Scan for the cell matching the given text and deliver its (x, y) coordinate at center. 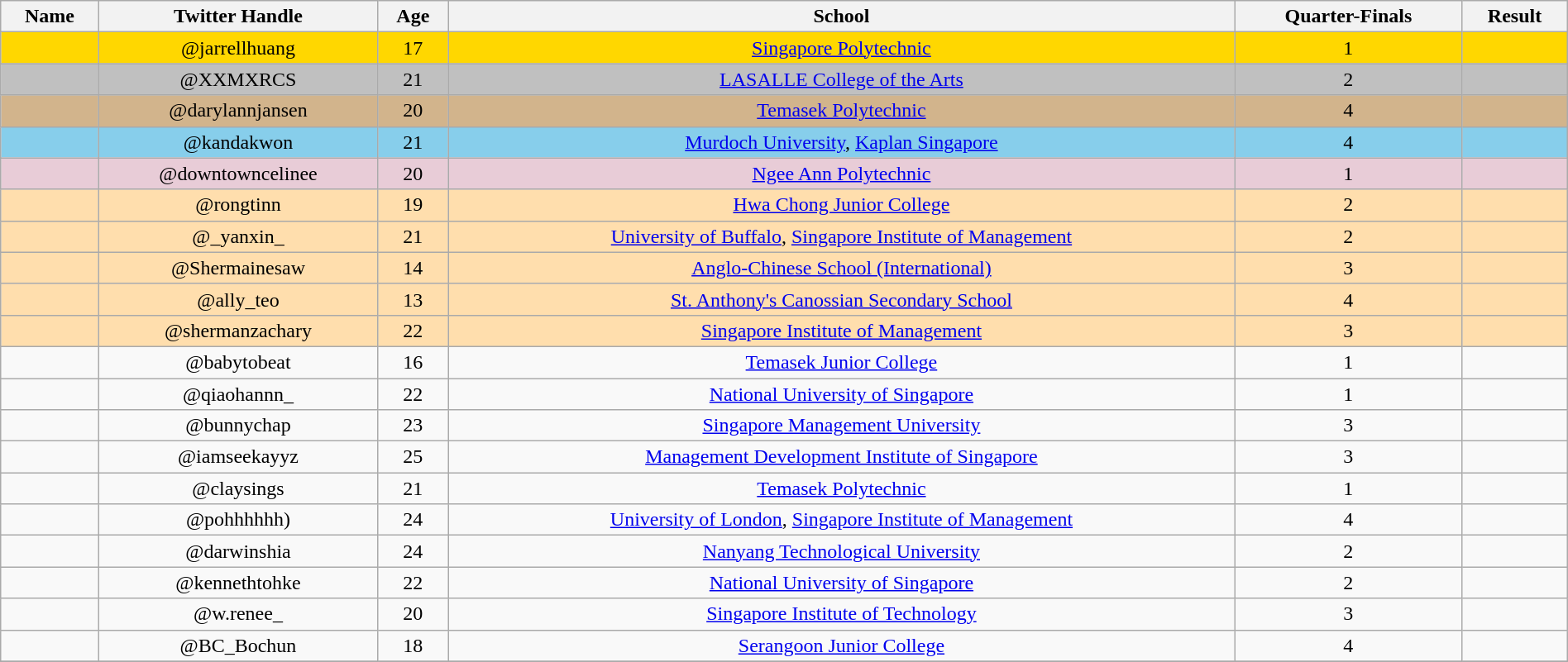
@bunnychap (238, 426)
@kandakwon (238, 142)
@shermanzachary (238, 331)
Anglo-Chinese School (International) (842, 268)
St. Anthony's Canossian Secondary School (842, 299)
@BC_Bochun (238, 645)
@_yanxin_ (238, 236)
University of London, Singapore Institute of Management (842, 520)
Result (1515, 17)
LASALLE College of the Arts (842, 79)
Murdoch University, Kaplan Singapore (842, 142)
@babytobeat (238, 362)
18 (414, 645)
@claysings (238, 488)
@w.renee_ (238, 614)
Temasek Junior College (842, 362)
Age (414, 17)
Nanyang Technological University (842, 551)
@qiaohannn_ (238, 394)
@ally_teo (238, 299)
Twitter Handle (238, 17)
Ngee Ann Polytechnic (842, 174)
Hwa Chong Junior College (842, 205)
23 (414, 426)
@kennethtohke (238, 583)
Quarter-Finals (1348, 17)
16 (414, 362)
Singapore Institute of Management (842, 331)
Singapore Management University (842, 426)
@darylannjansen (238, 111)
14 (414, 268)
University of Buffalo, Singapore Institute of Management (842, 236)
25 (414, 457)
Serangoon Junior College (842, 645)
17 (414, 48)
@downtowncelinee (238, 174)
@Shermainesaw (238, 268)
Singapore Institute of Technology (842, 614)
@darwinshia (238, 551)
Singapore Polytechnic (842, 48)
@jarrellhuang (238, 48)
@XXMXRCS (238, 79)
Name (50, 17)
Management Development Institute of Singapore (842, 457)
@pohhhhhh) (238, 520)
@iamseekayyz (238, 457)
@rongtinn (238, 205)
13 (414, 299)
19 (414, 205)
School (842, 17)
